Find where the given text appears and provide that cell's center as [x, y] coordinate. 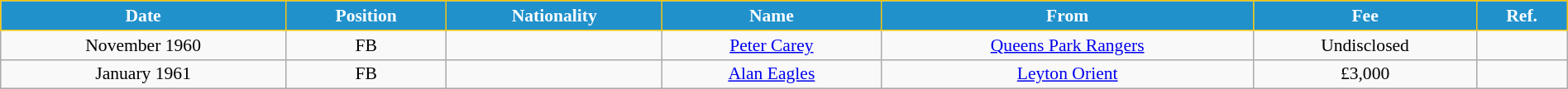
£3,000 [1365, 74]
Undisclosed [1365, 45]
Alan Eagles [772, 74]
Nationality [554, 16]
From [1067, 16]
Peter Carey [772, 45]
Position [366, 16]
Date [144, 16]
Queens Park Rangers [1067, 45]
January 1961 [144, 74]
Leyton Orient [1067, 74]
November 1960 [144, 45]
Ref. [1522, 16]
Fee [1365, 16]
Name [772, 16]
